Detect which cell encompasses the target text, then output its (X, Y) center coordinate. 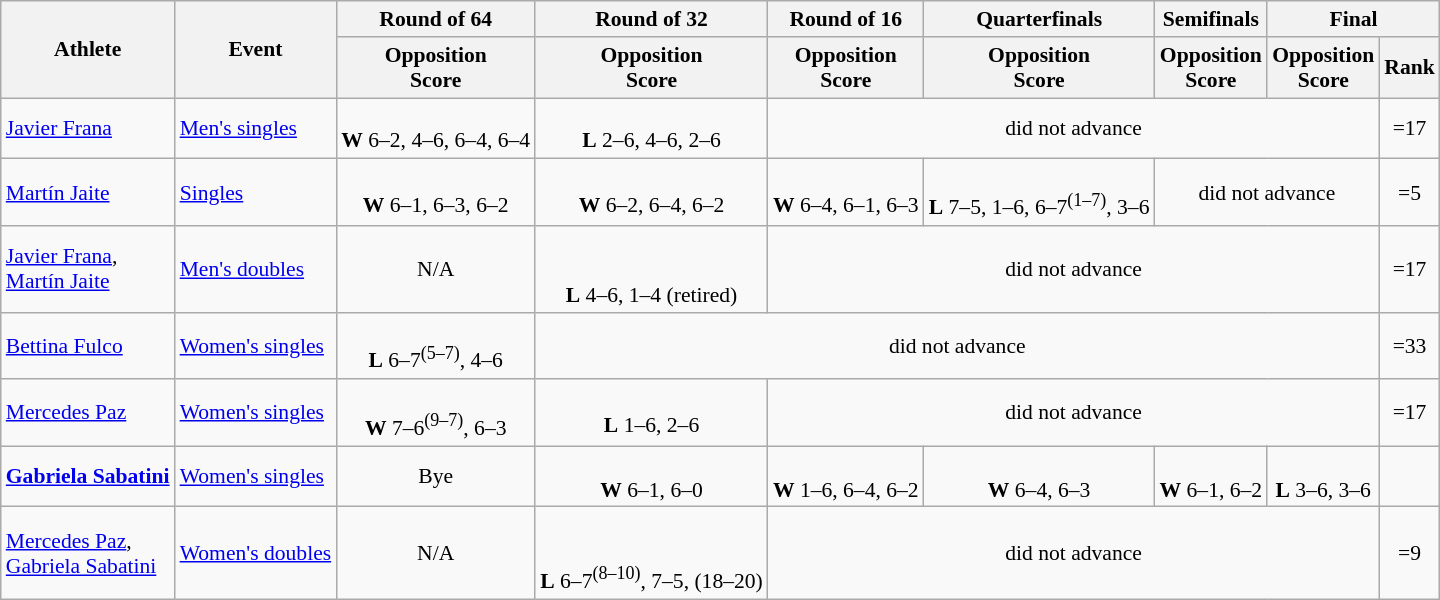
Mercedes Paz, Gabriela Sabatini (88, 553)
Quarterfinals (1040, 19)
W 6–4, 6–3 (1040, 476)
Martín Jaite (88, 192)
Singles (256, 192)
Event (256, 50)
Women's doubles (256, 553)
Mercedes Paz (88, 412)
Javier Frana, Martín Jaite (88, 270)
Rank (1410, 68)
L 3–6, 3–6 (1323, 476)
Javier Frana (88, 128)
=9 (1410, 553)
L 6–7(8–10), 7–5, (18–20) (652, 553)
W 1–6, 6–4, 6–2 (846, 476)
=33 (1410, 346)
W 7–6(9–7), 6–3 (436, 412)
Final (1354, 19)
Men's singles (256, 128)
Round of 64 (436, 19)
L 2–6, 4–6, 2–6 (652, 128)
Round of 32 (652, 19)
L 6–7(5–7), 4–6 (436, 346)
Semifinals (1212, 19)
Gabriela Sabatini (88, 476)
W 6–2, 4–6, 6–4, 6–4 (436, 128)
W 6–1, 6–2 (1212, 476)
Round of 16 (846, 19)
L 4–6, 1–4 (retired) (652, 270)
W 6–2, 6–4, 6–2 (652, 192)
W 6–1, 6–3, 6–2 (436, 192)
W 6–1, 6–0 (652, 476)
Athlete (88, 50)
W 6–4, 6–1, 6–3 (846, 192)
Men's doubles (256, 270)
L 7–5, 1–6, 6–7(1–7), 3–6 (1040, 192)
=5 (1410, 192)
Bye (436, 476)
Bettina Fulco (88, 346)
L 1–6, 2–6 (652, 412)
